Find where the given text appears and provide that cell's center as [X, Y] coordinate. 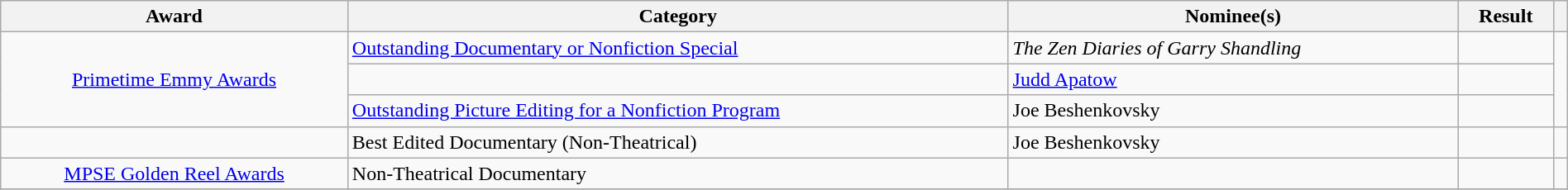
Primetime Emmy Awards [174, 79]
The Zen Diaries of Garry Shandling [1233, 48]
Outstanding Documentary or Nonfiction Special [678, 48]
Category [678, 17]
Nominee(s) [1233, 17]
Best Edited Documentary (Non-Theatrical) [678, 142]
Outstanding Picture Editing for a Nonfiction Program [678, 111]
Non-Theatrical Documentary [678, 173]
Judd Apatow [1233, 79]
Award [174, 17]
Result [1506, 17]
MPSE Golden Reel Awards [174, 173]
